Scan for the cell matching the given text and deliver its (x, y) coordinate at center. 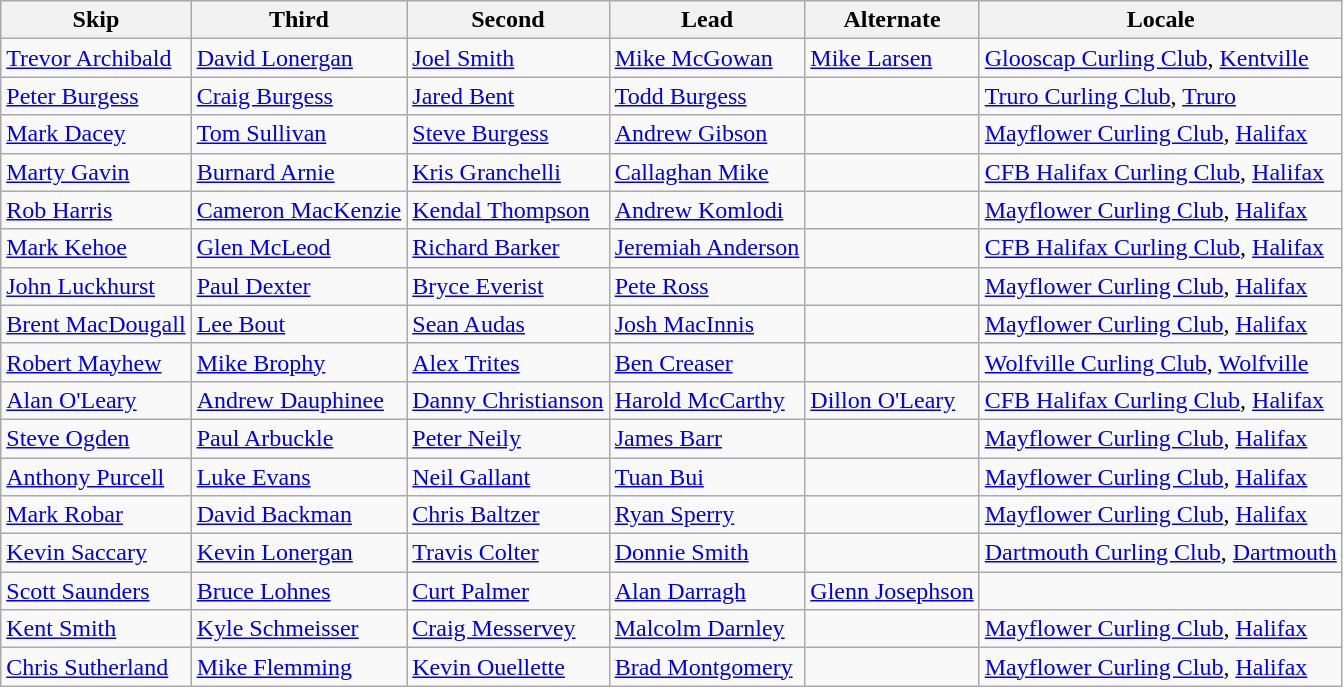
Peter Neily (508, 438)
Bruce Lohnes (299, 591)
Todd Burgess (707, 96)
Lead (707, 20)
Alan Darragh (707, 591)
Mike McGowan (707, 58)
Neil Gallant (508, 477)
Ben Creaser (707, 362)
Marty Gavin (96, 172)
Brad Montgomery (707, 667)
Craig Messervey (508, 629)
Harold McCarthy (707, 400)
Andrew Dauphinee (299, 400)
Cameron MacKenzie (299, 210)
Callaghan Mike (707, 172)
Alex Trites (508, 362)
David Backman (299, 515)
Glenn Josephson (892, 591)
Paul Arbuckle (299, 438)
Kevin Lonergan (299, 553)
Josh MacInnis (707, 324)
Bryce Everist (508, 286)
Alan O'Leary (96, 400)
Locale (1160, 20)
Third (299, 20)
Skip (96, 20)
Rob Harris (96, 210)
Kendal Thompson (508, 210)
Lee Bout (299, 324)
Chris Baltzer (508, 515)
James Barr (707, 438)
Pete Ross (707, 286)
Kyle Schmeisser (299, 629)
Dartmouth Curling Club, Dartmouth (1160, 553)
Mike Brophy (299, 362)
Donnie Smith (707, 553)
Kevin Ouellette (508, 667)
Mark Kehoe (96, 248)
Wolfville Curling Club, Wolfville (1160, 362)
Kris Granchelli (508, 172)
Truro Curling Club, Truro (1160, 96)
Ryan Sperry (707, 515)
Kevin Saccary (96, 553)
Dillon O'Leary (892, 400)
Glen McLeod (299, 248)
Sean Audas (508, 324)
David Lonergan (299, 58)
Tuan Bui (707, 477)
Alternate (892, 20)
Second (508, 20)
Curt Palmer (508, 591)
Anthony Purcell (96, 477)
Paul Dexter (299, 286)
Andrew Gibson (707, 134)
Mark Dacey (96, 134)
Trevor Archibald (96, 58)
Robert Mayhew (96, 362)
Mike Flemming (299, 667)
Kent Smith (96, 629)
Jeremiah Anderson (707, 248)
Tom Sullivan (299, 134)
Peter Burgess (96, 96)
Burnard Arnie (299, 172)
Scott Saunders (96, 591)
Joel Smith (508, 58)
Jared Bent (508, 96)
Chris Sutherland (96, 667)
Luke Evans (299, 477)
Brent MacDougall (96, 324)
Craig Burgess (299, 96)
Mark Robar (96, 515)
Danny Christianson (508, 400)
John Luckhurst (96, 286)
Mike Larsen (892, 58)
Steve Ogden (96, 438)
Malcolm Darnley (707, 629)
Richard Barker (508, 248)
Glooscap Curling Club, Kentville (1160, 58)
Steve Burgess (508, 134)
Travis Colter (508, 553)
Andrew Komlodi (707, 210)
